Extract the [x, y] coordinate from the center of the cell holding the provided text.  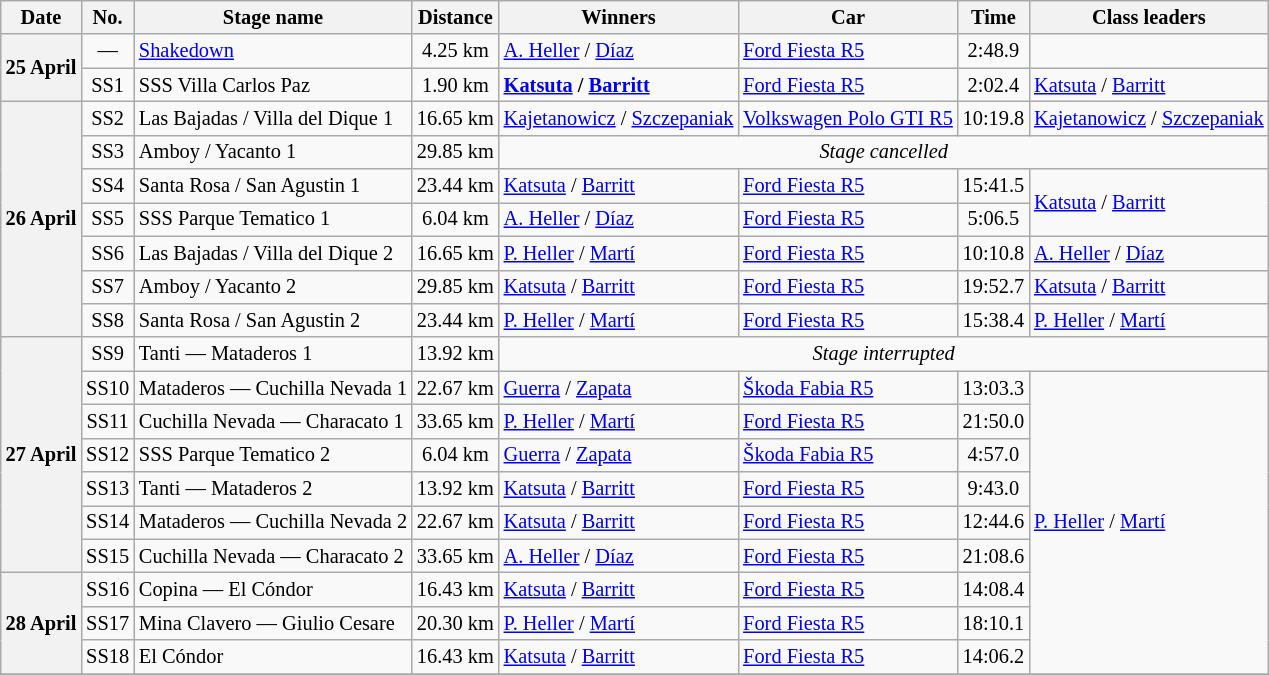
1.90 km [456, 85]
Cuchilla Nevada — Characato 1 [273, 421]
Cuchilla Nevada — Characato 2 [273, 556]
4.25 km [456, 51]
SS15 [108, 556]
Distance [456, 17]
— [108, 51]
SS1 [108, 85]
SS4 [108, 186]
Date [41, 17]
26 April [41, 219]
Volkswagen Polo GTI R5 [848, 118]
14:06.2 [994, 657]
No. [108, 17]
SS6 [108, 253]
Mataderos — Cuchilla Nevada 1 [273, 388]
SS18 [108, 657]
Amboy / Yacanto 2 [273, 287]
25 April [41, 68]
Tanti — Mataderos 2 [273, 489]
SS16 [108, 589]
SS2 [108, 118]
Mataderos — Cuchilla Nevada 2 [273, 522]
10:19.8 [994, 118]
SS8 [108, 320]
SSS Villa Carlos Paz [273, 85]
Las Bajadas / Villa del Dique 2 [273, 253]
27 April [41, 455]
Winners [619, 17]
El Cóndor [273, 657]
28 April [41, 622]
SS17 [108, 623]
Las Bajadas / Villa del Dique 1 [273, 118]
SS14 [108, 522]
SS7 [108, 287]
21:50.0 [994, 421]
Santa Rosa / San Agustin 1 [273, 186]
Copina — El Cóndor [273, 589]
Car [848, 17]
SS11 [108, 421]
13:03.3 [994, 388]
21:08.6 [994, 556]
2:02.4 [994, 85]
9:43.0 [994, 489]
Class leaders [1149, 17]
5:06.5 [994, 219]
SSS Parque Tematico 1 [273, 219]
SS13 [108, 489]
18:10.1 [994, 623]
Santa Rosa / San Agustin 2 [273, 320]
15:41.5 [994, 186]
Time [994, 17]
Stage name [273, 17]
SSS Parque Tematico 2 [273, 455]
SS3 [108, 152]
Shakedown [273, 51]
14:08.4 [994, 589]
SS5 [108, 219]
4:57.0 [994, 455]
Mina Clavero — Giulio Cesare [273, 623]
20.30 km [456, 623]
SS9 [108, 354]
Stage interrupted [884, 354]
SS10 [108, 388]
SS12 [108, 455]
15:38.4 [994, 320]
Amboy / Yacanto 1 [273, 152]
10:10.8 [994, 253]
2:48.9 [994, 51]
19:52.7 [994, 287]
Stage cancelled [884, 152]
Tanti — Mataderos 1 [273, 354]
12:44.6 [994, 522]
